Identify which cell holds the provided text, then report its (X, Y) central coordinate. 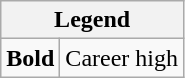
Bold (30, 58)
Legend (92, 20)
Career high (122, 58)
